Locate the cell with the specified text and output its [X, Y] center coordinate. 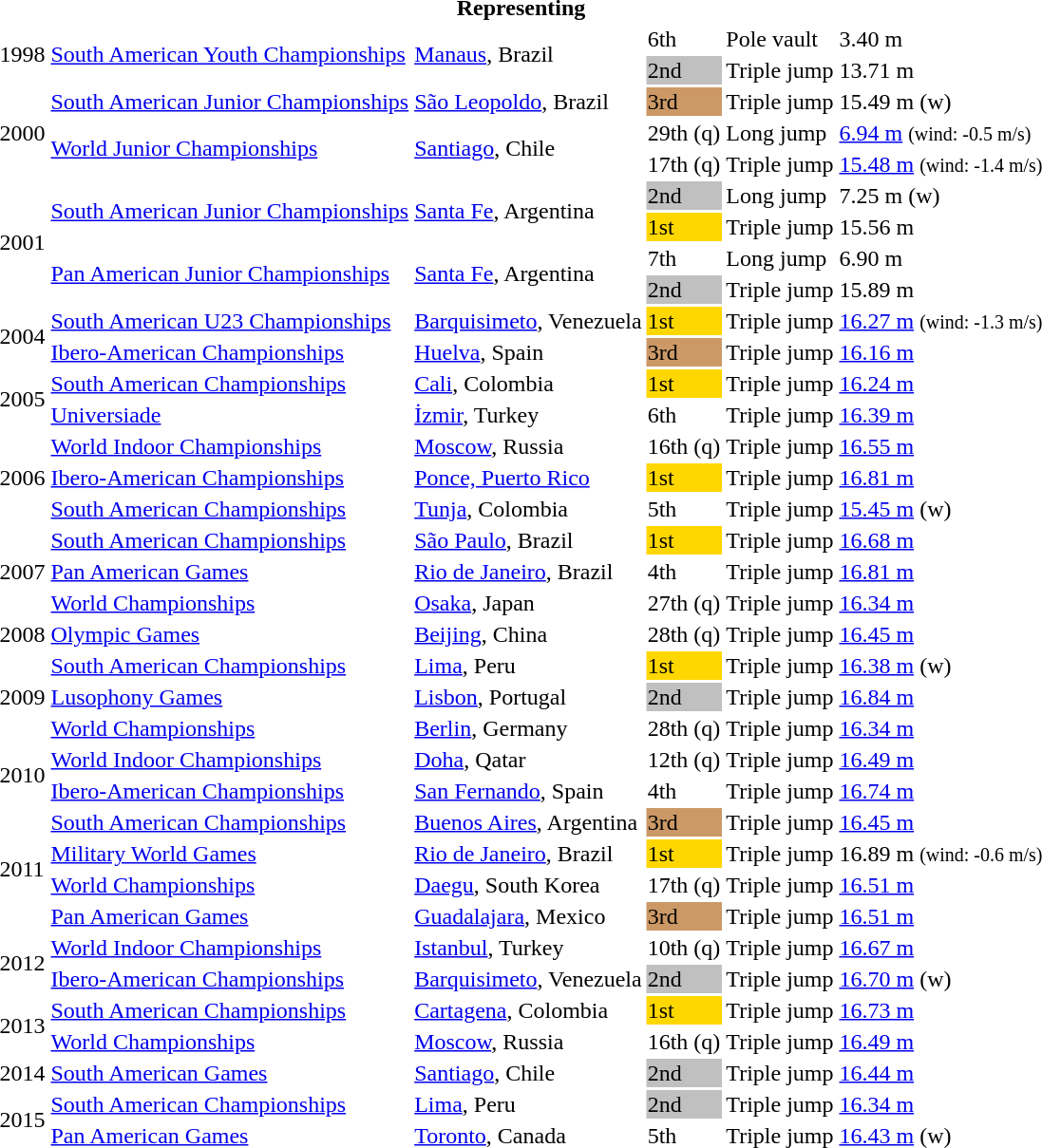
Lusophony Games [230, 697]
Berlin, Germany [528, 728]
Pan American Junior Championships [230, 273]
South American U23 Championships [230, 321]
Ponce, Puerto Rico [528, 478]
10th (q) [684, 948]
Istanbul, Turkey [528, 948]
Doha, Qatar [528, 760]
Buenos Aires, Argentina [528, 822]
Osaka, Japan [528, 603]
Beijing, China [528, 634]
Manaus, Brazil [528, 55]
27th (q) [684, 603]
San Fernando, Spain [528, 791]
Daegu, South Korea [528, 885]
Cali, Colombia [528, 384]
Lisbon, Portugal [528, 697]
29th (q) [684, 133]
Pole vault [780, 39]
Guadalajara, Mexico [528, 916]
Military World Games [230, 854]
Universiade [230, 415]
7th [684, 258]
Olympic Games [230, 634]
12th (q) [684, 760]
South American Games [230, 1073]
5th [684, 509]
Cartagena, Colombia [528, 1010]
Huelva, Spain [528, 352]
World Junior Championships [230, 148]
İzmir, Turkey [528, 415]
São Paulo, Brazil [528, 540]
Tunja, Colombia [528, 509]
São Leopoldo, Brazil [528, 102]
South American Youth Championships [230, 55]
